For the text-containing cell, return its midpoint in (x, y) coordinate format. 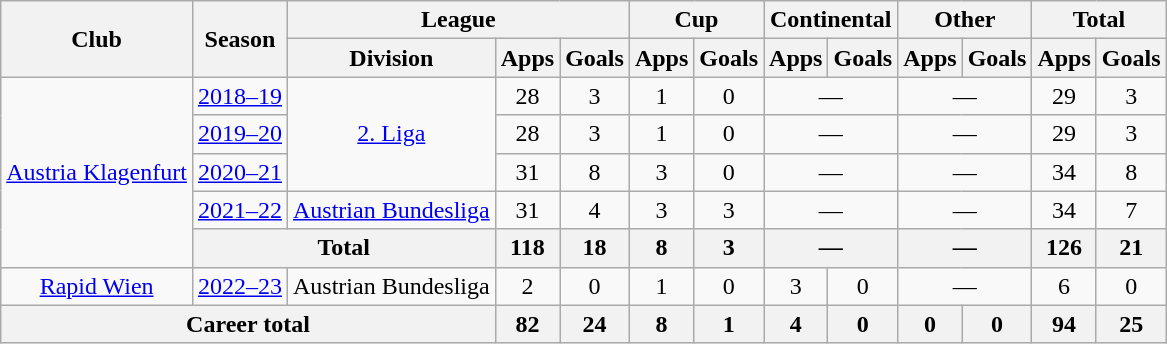
Cup (696, 20)
2. Liga (391, 134)
Continental (831, 20)
Season (240, 39)
2018–19 (240, 96)
25 (1131, 324)
2022–23 (240, 286)
126 (1064, 248)
7 (1131, 210)
18 (595, 248)
Career total (248, 324)
21 (1131, 248)
Other (965, 20)
Rapid Wien (97, 286)
118 (527, 248)
2019–20 (240, 134)
6 (1064, 286)
24 (595, 324)
2 (527, 286)
League (458, 20)
2020–21 (240, 172)
Club (97, 39)
94 (1064, 324)
2021–22 (240, 210)
Division (391, 58)
Austria Klagenfurt (97, 172)
82 (527, 324)
